Identify which cell holds the provided text, then report its (x, y) central coordinate. 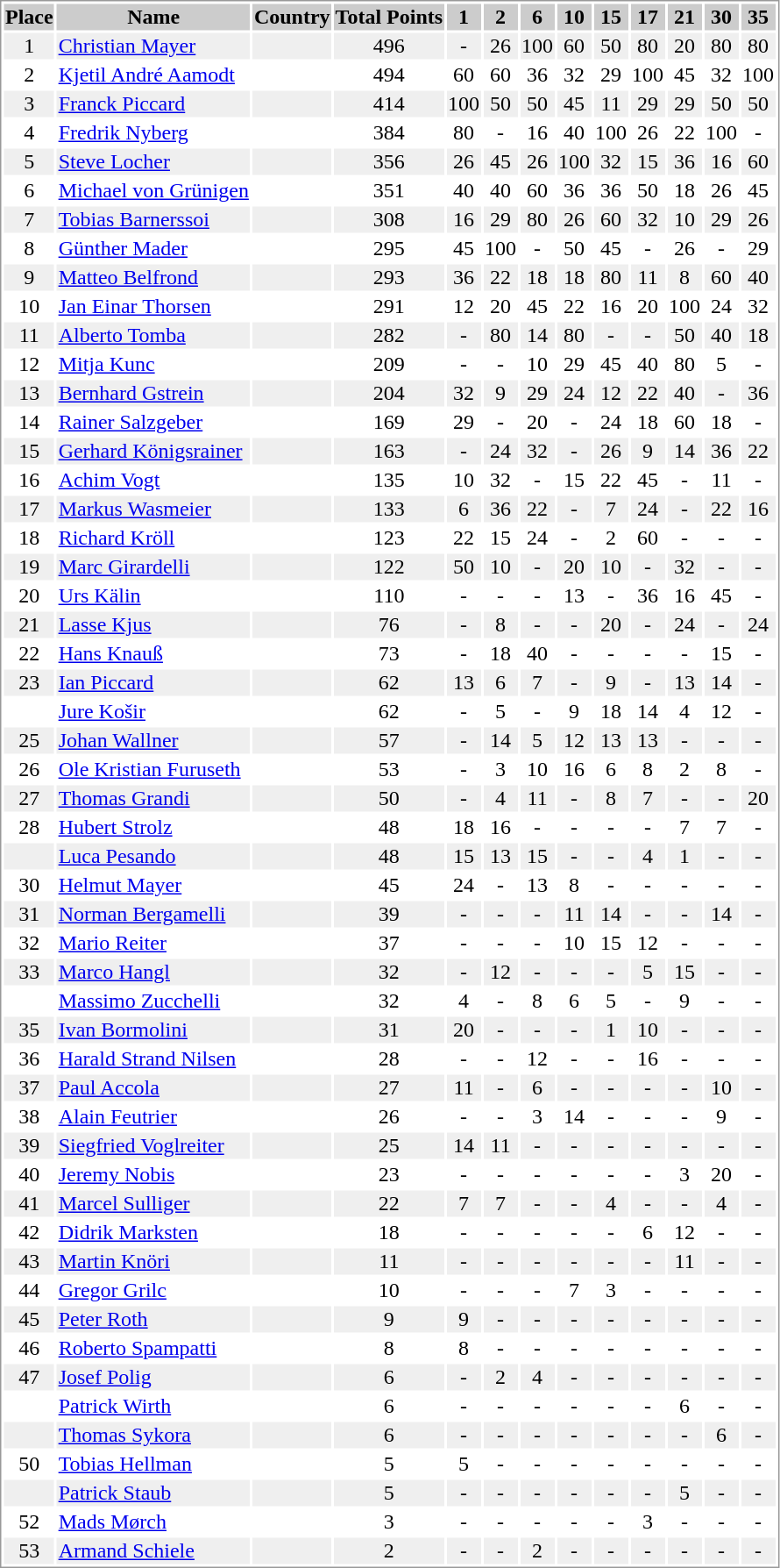
308 (389, 220)
76 (389, 625)
Siegfried Voglreiter (153, 1146)
52 (29, 1522)
47 (29, 1378)
Patrick Wirth (153, 1406)
Rainer Salzgeber (153, 422)
282 (389, 336)
Patrick Staub (153, 1493)
Luca Pesando (153, 857)
Richard Kröll (153, 538)
Urs Kälin (153, 595)
Achim Vogt (153, 480)
Bernhard Gstrein (153, 394)
Marc Girardelli (153, 567)
Steve Locher (153, 162)
Günther Mader (153, 248)
19 (29, 567)
Gerhard Königsrainer (153, 452)
Hubert Strolz (153, 827)
42 (29, 1232)
Johan Wallner (153, 741)
Lasse Kjus (153, 625)
Alberto Tomba (153, 336)
Markus Wasmeier (153, 510)
Josef Polig (153, 1378)
356 (389, 162)
293 (389, 278)
Roberto Spampatti (153, 1348)
Mads Mørch (153, 1522)
123 (389, 538)
Harald Strand Nilsen (153, 1058)
110 (389, 595)
Fredrik Nyberg (153, 132)
Tobias Hellman (153, 1464)
209 (389, 364)
Name (153, 17)
41 (29, 1204)
Armand Schiele (153, 1551)
Ian Piccard (153, 683)
Hans Knauß (153, 653)
133 (389, 510)
Thomas Sykora (153, 1436)
38 (29, 1116)
204 (389, 394)
33 (29, 973)
Peter Roth (153, 1320)
351 (389, 190)
Helmut Mayer (153, 885)
Ivan Bormolini (153, 1030)
57 (389, 741)
Alain Feutrier (153, 1116)
169 (389, 422)
46 (29, 1348)
43 (29, 1262)
Norman Bergamelli (153, 915)
Jan Einar Thorsen (153, 306)
Paul Accola (153, 1088)
Massimo Zucchelli (153, 1001)
Gregor Grilc (153, 1290)
Martin Knöri (153, 1262)
Michael von Grünigen (153, 190)
Marco Hangl (153, 973)
Ole Kristian Furuseth (153, 769)
163 (389, 452)
73 (389, 653)
Jeremy Nobis (153, 1174)
Tobias Barnerssoi (153, 220)
295 (389, 248)
291 (389, 306)
Mario Reiter (153, 943)
Matteo Belfrond (153, 278)
494 (389, 75)
Christian Mayer (153, 46)
Mitja Kunc (153, 364)
414 (389, 104)
Place (29, 17)
Jure Košir (153, 711)
384 (389, 132)
Kjetil André Aamodt (153, 75)
Total Points (389, 17)
Franck Piccard (153, 104)
44 (29, 1290)
Thomas Grandi (153, 799)
122 (389, 567)
496 (389, 46)
Country (292, 17)
Marcel Sulliger (153, 1204)
Didrik Marksten (153, 1232)
135 (389, 480)
